Identify which cell holds the provided text, then report its (X, Y) central coordinate. 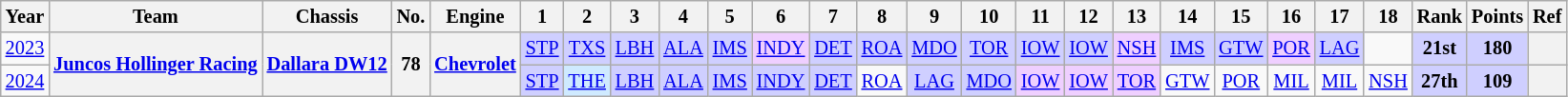
1 (542, 16)
2024 (25, 81)
2 (586, 16)
3 (635, 16)
TXS (586, 48)
11 (1040, 16)
180 (1497, 48)
78 (411, 65)
Juncos Hollinger Racing (155, 65)
No. (411, 16)
4 (683, 16)
16 (1290, 16)
9 (933, 16)
21st (1439, 48)
THE (586, 81)
Chassis (327, 16)
6 (781, 16)
Points (1497, 16)
Rank (1439, 16)
14 (1187, 16)
Ref (1547, 16)
109 (1497, 81)
27th (1439, 81)
18 (1388, 16)
Team (155, 16)
Year (25, 16)
17 (1340, 16)
12 (1088, 16)
2023 (25, 48)
Engine (475, 16)
7 (832, 16)
5 (730, 16)
13 (1137, 16)
Dallara DW12 (327, 65)
Chevrolet (475, 65)
8 (882, 16)
15 (1241, 16)
10 (989, 16)
